Identify which cell holds the provided text, then report its (X, Y) central coordinate. 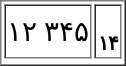
۱۲ ۳۴۵ (48, 31)
۱۴ (108, 31)
